Locate the cell with the specified text and output its [X, Y] center coordinate. 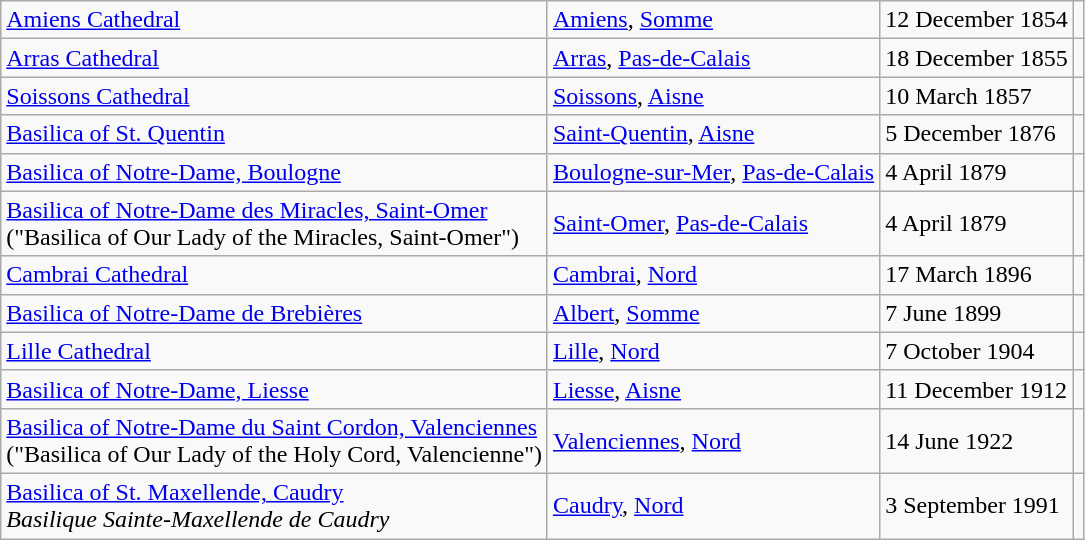
Boulogne-sur-Mer, Pas-de-Calais [713, 172]
5 December 1876 [977, 134]
Amiens, Somme [713, 20]
Soissons Cathedral [274, 96]
7 October 1904 [977, 351]
Basilica of Notre-Dame de Brebières [274, 313]
Basilica of Notre-Dame, Boulogne [274, 172]
Caudry, Nord [713, 506]
Arras Cathedral [274, 58]
Liesse, Aisne [713, 389]
7 June 1899 [977, 313]
Cambrai, Nord [713, 275]
10 March 1857 [977, 96]
14 June 1922 [977, 440]
12 December 1854 [977, 20]
18 December 1855 [977, 58]
3 September 1991 [977, 506]
Basilica of Notre-Dame du Saint Cordon, Valenciennes("Basilica of Our Lady of the Holy Cord, Valencienne") [274, 440]
Amiens Cathedral [274, 20]
Soissons, Aisne [713, 96]
Valenciennes, Nord [713, 440]
Basilica of Notre-Dame des Miracles, Saint-Omer("Basilica of Our Lady of the Miracles, Saint-Omer") [274, 224]
11 December 1912 [977, 389]
17 March 1896 [977, 275]
Basilica of Notre-Dame, Liesse [274, 389]
Arras, Pas-de-Calais [713, 58]
Saint-Omer, Pas-de-Calais [713, 224]
Lille, Nord [713, 351]
Saint-Quentin, Aisne [713, 134]
Cambrai Cathedral [274, 275]
Lille Cathedral [274, 351]
Albert, Somme [713, 313]
Basilica of St. Quentin [274, 134]
Basilica of St. Maxellende, CaudryBasilique Sainte-Maxellende de Caudry [274, 506]
